Identify which cell holds the provided text, then report its [X, Y] central coordinate. 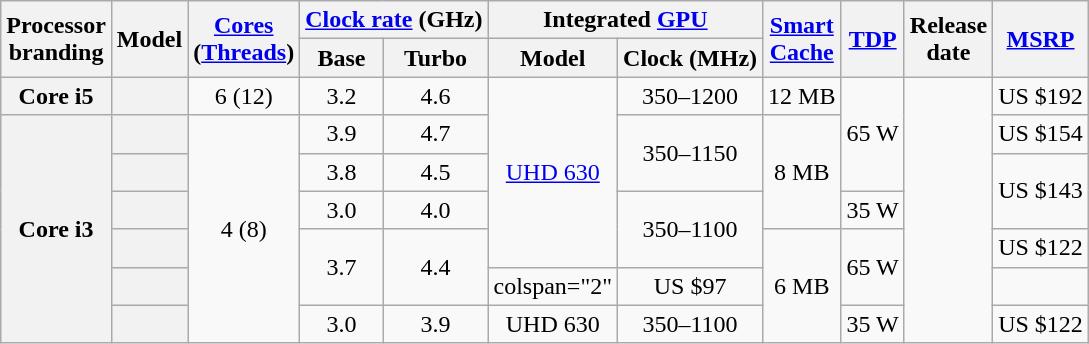
6 MB [802, 286]
3.7 [342, 267]
US $192 [1041, 96]
350–1200 [690, 96]
Core i5 [56, 96]
TDP [872, 39]
4.7 [436, 134]
6 (12) [244, 96]
4 (8) [244, 229]
4.4 [436, 267]
US $143 [1041, 191]
US $97 [690, 286]
Processorbranding [56, 39]
Turbo [436, 58]
Clock (MHz) [690, 58]
Releasedate [948, 39]
US $154 [1041, 134]
SmartCache [802, 39]
4.0 [436, 210]
Base [342, 58]
colspan="2" [553, 286]
4.6 [436, 96]
MSRP [1041, 39]
Cores(Threads) [244, 39]
Core i3 [56, 229]
8 MB [802, 172]
Integrated GPU [626, 20]
350–1150 [690, 153]
4.5 [436, 172]
3.2 [342, 96]
Clock rate (GHz) [394, 20]
12 MB [802, 96]
3.8 [342, 172]
